Provide the (x, y) coordinate of the cell's center where the given text is located.  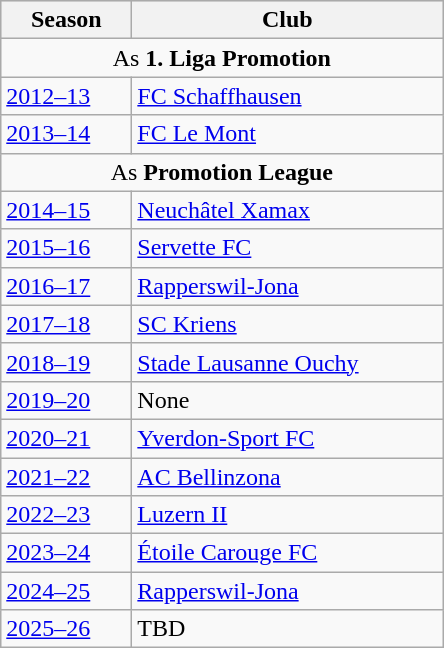
2023–24 (66, 553)
None (288, 400)
Servette FC (288, 248)
2020–21 (66, 438)
SC Kriens (288, 324)
Étoile Carouge FC (288, 553)
2019–20 (66, 400)
2014–15 (66, 210)
2018–19 (66, 362)
FC Le Mont (288, 134)
TBD (288, 629)
2015–16 (66, 248)
2013–14 (66, 134)
2017–18 (66, 324)
2021–22 (66, 477)
2025–26 (66, 629)
Yverdon-Sport FC (288, 438)
AC Bellinzona (288, 477)
2024–25 (66, 591)
Club (288, 20)
As 1. Liga Promotion (222, 58)
2022–23 (66, 515)
Luzern II (288, 515)
2012–13 (66, 96)
Stade Lausanne Ouchy (288, 362)
Season (66, 20)
2016–17 (66, 286)
As Promotion League (222, 172)
Neuchâtel Xamax (288, 210)
FC Schaffhausen (288, 96)
